Return [X, Y] of the center of cell containing provided text 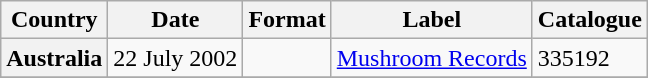
Format [287, 20]
Country [54, 20]
Label [432, 20]
Mushroom Records [432, 58]
Australia [54, 58]
22 July 2002 [176, 58]
Catalogue [590, 20]
335192 [590, 58]
Date [176, 20]
